Determine the [X, Y] coordinate at the center of the cell enclosing the given text.  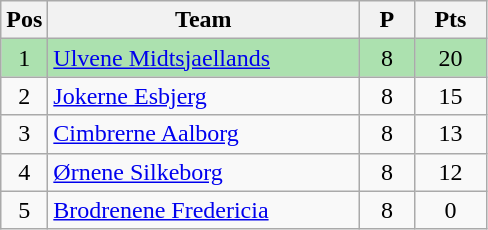
20 [450, 58]
Pos [24, 20]
3 [24, 134]
13 [450, 134]
12 [450, 172]
2 [24, 96]
Cimbrerne Aalborg [204, 134]
5 [24, 210]
0 [450, 210]
Ørnene Silkeborg [204, 172]
Jokerne Esbjerg [204, 96]
P [387, 20]
Ulvene Midtsjaellands [204, 58]
4 [24, 172]
Pts [450, 20]
Team [204, 20]
1 [24, 58]
Brodrenene Fredericia [204, 210]
15 [450, 96]
